Detect which cell encompasses the target text, then output its (X, Y) center coordinate. 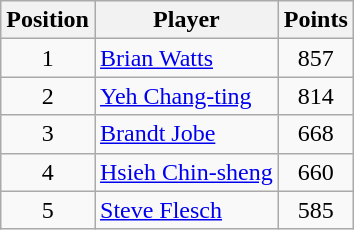
Player (186, 20)
1 (48, 58)
Yeh Chang-ting (186, 96)
Position (48, 20)
585 (316, 210)
Hsieh Chin-sheng (186, 172)
Steve Flesch (186, 210)
2 (48, 96)
814 (316, 96)
Points (316, 20)
857 (316, 58)
4 (48, 172)
5 (48, 210)
668 (316, 134)
Brian Watts (186, 58)
Brandt Jobe (186, 134)
660 (316, 172)
3 (48, 134)
